From the cell containing the given text, extract its center point as (X, Y) coordinate. 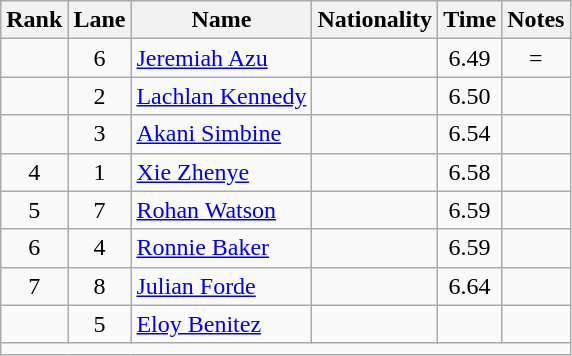
Xie Zhenye (222, 172)
Lachlan Kennedy (222, 96)
Lane (100, 20)
Julian Forde (222, 286)
1 (100, 172)
6.58 (470, 172)
2 (100, 96)
6.50 (470, 96)
Rohan Watson (222, 210)
6.49 (470, 58)
8 (100, 286)
Akani Simbine (222, 134)
Rank (34, 20)
Name (222, 20)
Notes (536, 20)
Jeremiah Azu (222, 58)
Ronnie Baker (222, 248)
Time (470, 20)
3 (100, 134)
Nationality (375, 20)
= (536, 58)
6.64 (470, 286)
Eloy Benitez (222, 324)
6.54 (470, 134)
